Extract the [X, Y] coordinate from the center of the cell holding the provided text.  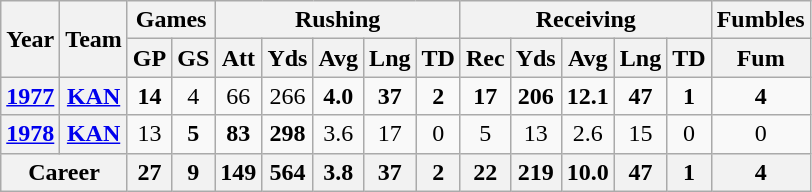
Fumbles [760, 20]
1978 [30, 134]
3.8 [338, 172]
Rushing [338, 20]
219 [536, 172]
27 [149, 172]
Team [94, 39]
206 [536, 96]
149 [238, 172]
266 [288, 96]
GP [149, 58]
83 [238, 134]
66 [238, 96]
10.0 [588, 172]
9 [194, 172]
14 [149, 96]
12.1 [588, 96]
Year [30, 39]
1977 [30, 96]
15 [640, 134]
564 [288, 172]
298 [288, 134]
GS [194, 58]
2.6 [588, 134]
Career [64, 172]
Receiving [586, 20]
22 [485, 172]
Games [170, 20]
4.0 [338, 96]
Rec [485, 58]
Fum [760, 58]
3.6 [338, 134]
Att [238, 58]
